Detect which cell encompasses the target text, then output its [X, Y] center coordinate. 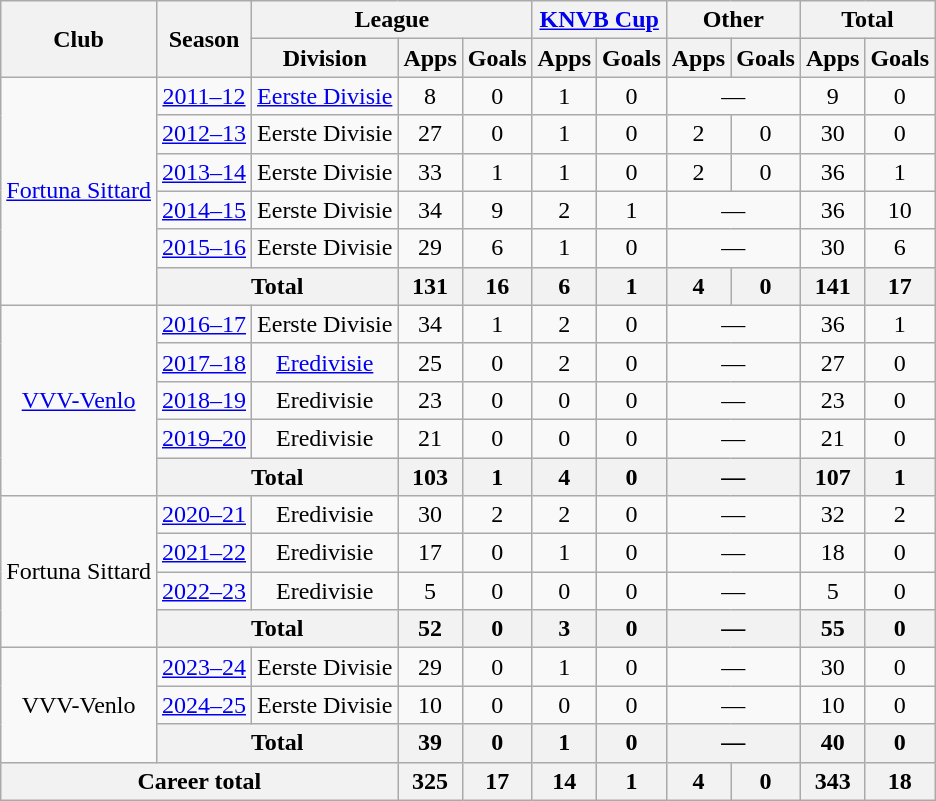
Season [204, 39]
2019–20 [204, 438]
39 [430, 743]
Division [325, 58]
KNVB Cup [599, 20]
14 [564, 781]
2011–12 [204, 96]
Career total [200, 781]
8 [430, 96]
Club [79, 39]
32 [832, 515]
325 [430, 781]
3 [564, 629]
2023–24 [204, 667]
107 [832, 477]
52 [430, 629]
2018–19 [204, 400]
33 [430, 172]
2013–14 [204, 172]
2021–22 [204, 553]
League [392, 20]
2014–15 [204, 210]
2015–16 [204, 248]
16 [497, 286]
Other [733, 20]
2017–18 [204, 362]
2024–25 [204, 705]
2020–21 [204, 515]
40 [832, 743]
131 [430, 286]
343 [832, 781]
141 [832, 286]
2012–13 [204, 134]
2022–23 [204, 591]
2016–17 [204, 324]
25 [430, 362]
55 [832, 629]
103 [430, 477]
